Scan for the cell matching the given text and deliver its (x, y) coordinate at center. 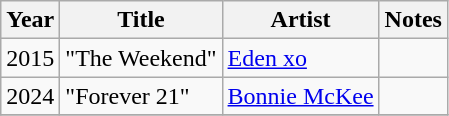
Title (141, 20)
"The Weekend" (141, 58)
Eden xo (300, 58)
"Forever 21" (141, 96)
Bonnie McKee (300, 96)
2015 (30, 58)
Notes (413, 20)
Year (30, 20)
Artist (300, 20)
2024 (30, 96)
